Determine the [x, y] coordinate at the center of the cell enclosing the given text.  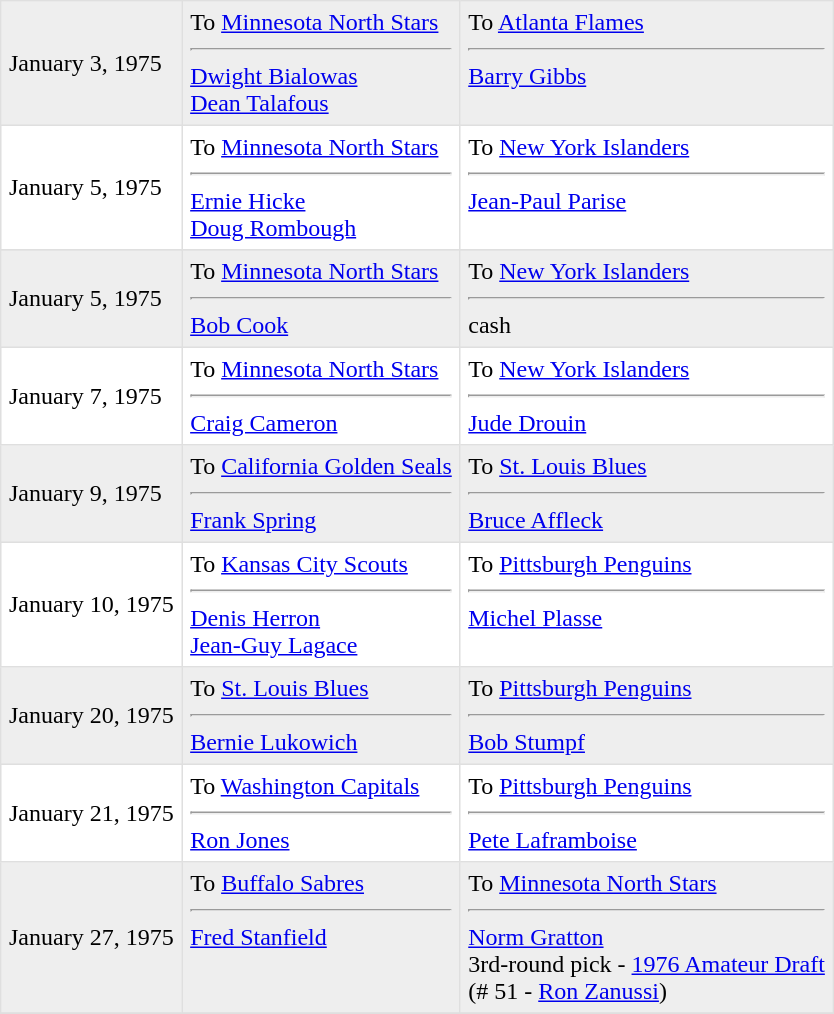
January 27, 1975 [92, 938]
To Minnesota North StarsNorm Gratton3rd-round pick - 1976 Amateur Draft(# 51 - Ron Zanussi) [646, 938]
To California Golden SealsFrank Spring [321, 494]
January 21, 1975 [92, 813]
January 9, 1975 [92, 494]
To Pittsburgh PenguinsBob Stumpf [646, 716]
To Pittsburgh PenguinsPete Laframboise [646, 813]
January 20, 1975 [92, 716]
To Pittsburgh PenguinsMichel Plasse [646, 604]
To Minnesota North StarsDwight BialowasDean Talafous [321, 63]
To St. Louis BluesBernie Lukowich [321, 716]
To Minnesota North StarsErnie HickeDoug Rombough [321, 187]
To Kansas City ScoutsDenis HerronJean-Guy Lagace [321, 604]
January 10, 1975 [92, 604]
To Buffalo SabresFred Stanfield [321, 938]
To Minnesota North StarsCraig Cameron [321, 396]
To Atlanta FlamesBarry Gibbs [646, 63]
To Washington CapitalsRon Jones [321, 813]
To St. Louis BluesBruce Affleck [646, 494]
To New York IslandersJude Drouin [646, 396]
To Minnesota North StarsBob Cook [321, 299]
To New York Islanderscash [646, 299]
January 3, 1975 [92, 63]
To New York IslandersJean-Paul Parise [646, 187]
January 7, 1975 [92, 396]
